Pinpoint the cell where the given text exists, returning its (X, Y) midpoint coordinate. 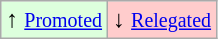
↓ Relegated (162, 20)
↑ Promoted (54, 20)
